Capture the cell that displays the provided text and extract its (X, Y) central coordinate. 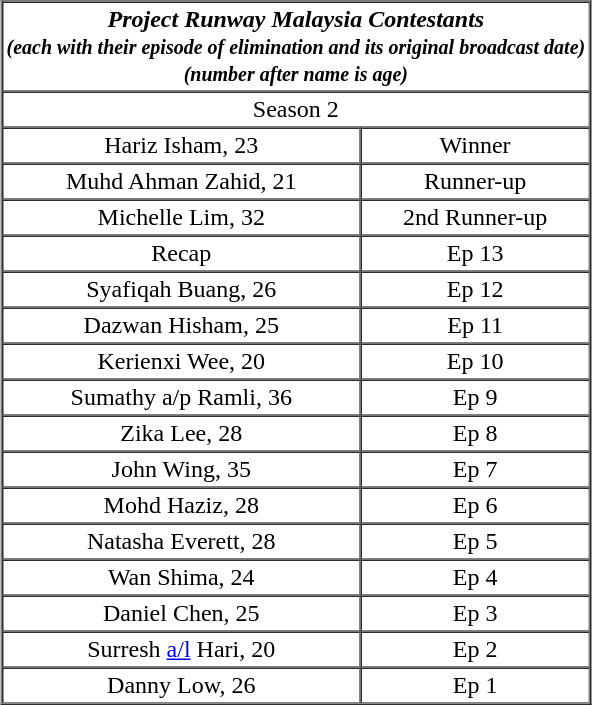
Surresh a/l Hari, 20 (182, 650)
John Wing, 35 (182, 470)
Winner (476, 146)
Daniel Chen, 25 (182, 614)
Ep 3 (476, 614)
Ep 5 (476, 542)
Ep 10 (476, 362)
Sumathy a/p Ramli, 36 (182, 398)
2nd Runner-up (476, 218)
Ep 7 (476, 470)
Ep 1 (476, 686)
Ep 6 (476, 506)
Project Runway Malaysia Contestants(each with their episode of elimination and its original broadcast date)(number after name is age) (296, 47)
Ep 4 (476, 578)
Kerienxi Wee, 20 (182, 362)
Recap (182, 254)
Ep 11 (476, 326)
Zika Lee, 28 (182, 434)
Muhd Ahman Zahid, 21 (182, 182)
Dazwan Hisham, 25 (182, 326)
Natasha Everett, 28 (182, 542)
Syafiqah Buang, 26 (182, 290)
Michelle Lim, 32 (182, 218)
Ep 13 (476, 254)
Ep 2 (476, 650)
Mohd Haziz, 28 (182, 506)
Runner-up (476, 182)
Hariz Isham, 23 (182, 146)
Danny Low, 26 (182, 686)
Season 2 (296, 110)
Ep 12 (476, 290)
Wan Shima, 24 (182, 578)
Ep 9 (476, 398)
Ep 8 (476, 434)
